Identify which cell holds the provided text, then report its [x, y] central coordinate. 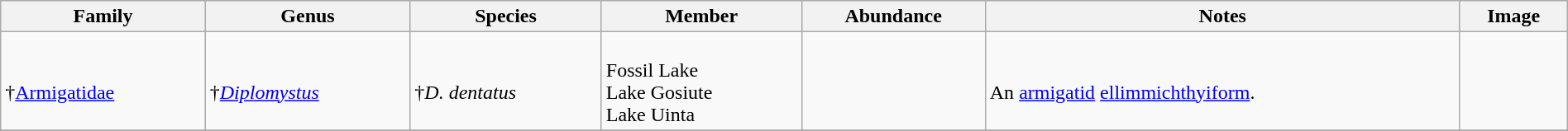
†D. dentatus [506, 81]
Member [701, 16]
†Armigatidae [103, 81]
Family [103, 16]
Genus [308, 16]
An armigatid ellimmichthyiform. [1222, 81]
†Diplomystus [308, 81]
Notes [1222, 16]
Species [506, 16]
Fossil Lake Lake Gosiute Lake Uinta [701, 81]
Abundance [893, 16]
Image [1513, 16]
